Determine the (x, y) coordinate at the center of the cell enclosing the given text.  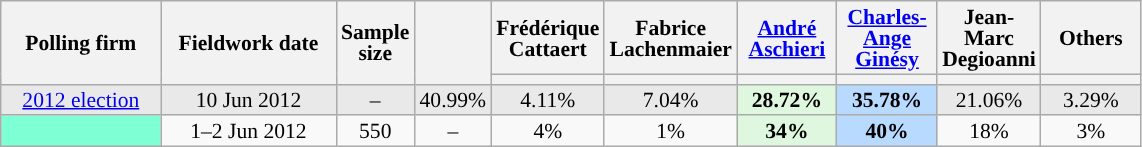
1% (670, 132)
40.99% (452, 100)
4.11% (548, 100)
Jean-Marc Degioanni (989, 38)
Others (1091, 38)
34% (787, 132)
1–2 Jun 2012 (248, 132)
550 (375, 132)
Fieldwork date (248, 42)
18% (989, 132)
André Aschieri (787, 38)
4% (548, 132)
28.72% (787, 100)
7.04% (670, 100)
2012 election (81, 100)
Polling firm (81, 42)
10 Jun 2012 (248, 100)
Charles-Ange Ginésy (887, 38)
21.06% (989, 100)
40% (887, 132)
35.78% (887, 100)
3% (1091, 132)
3.29% (1091, 100)
Frédérique Cattaert (548, 38)
Fabrice Lachenmaier (670, 38)
Samplesize (375, 42)
